Return the (x, y) coordinate for the center point of the cell that contains the specified text.  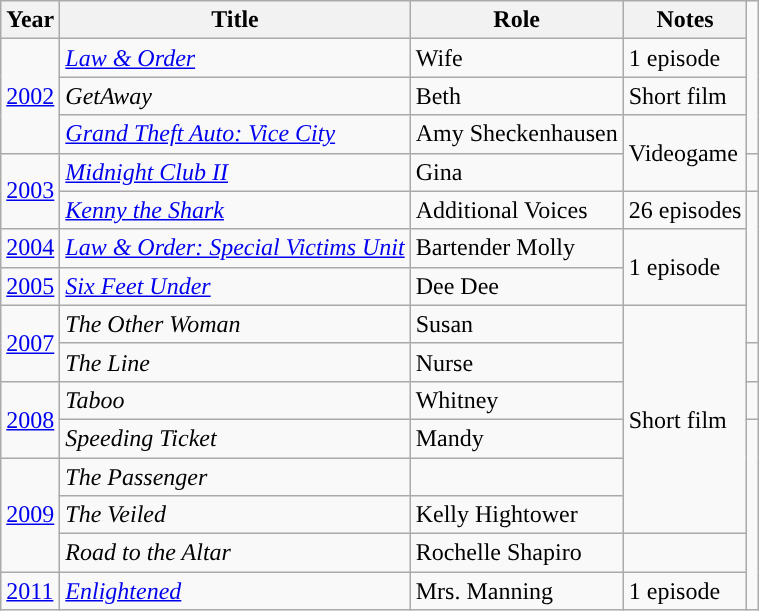
Title (235, 20)
Videogame (685, 153)
2007 (30, 343)
Grand Theft Auto: Vice City (235, 134)
2004 (30, 248)
Rochelle Shapiro (516, 553)
Taboo (235, 400)
Six Feet Under (235, 286)
Mrs. Manning (516, 591)
2003 (30, 191)
Law & Order: Special Victims Unit (235, 248)
Nurse (516, 362)
Law & Order (235, 58)
Kenny the Shark (235, 210)
Role (516, 20)
Bartender Molly (516, 248)
2011 (30, 591)
2002 (30, 96)
Mandy (516, 438)
Dee Dee (516, 286)
Whitney (516, 400)
Speeding Ticket (235, 438)
Gina (516, 172)
The Line (235, 362)
Wife (516, 58)
26 episodes (685, 210)
The Other Woman (235, 324)
Enlightened (235, 591)
GetAway (235, 96)
Kelly Hightower (516, 515)
2005 (30, 286)
Year (30, 20)
The Passenger (235, 477)
Beth (516, 96)
Midnight Club II (235, 172)
The Veiled (235, 515)
Notes (685, 20)
2009 (30, 515)
Amy Sheckenhausen (516, 134)
Road to the Altar (235, 553)
Susan (516, 324)
Additional Voices (516, 210)
2008 (30, 419)
